Locate the cell with the specified text and output its (x, y) center coordinate. 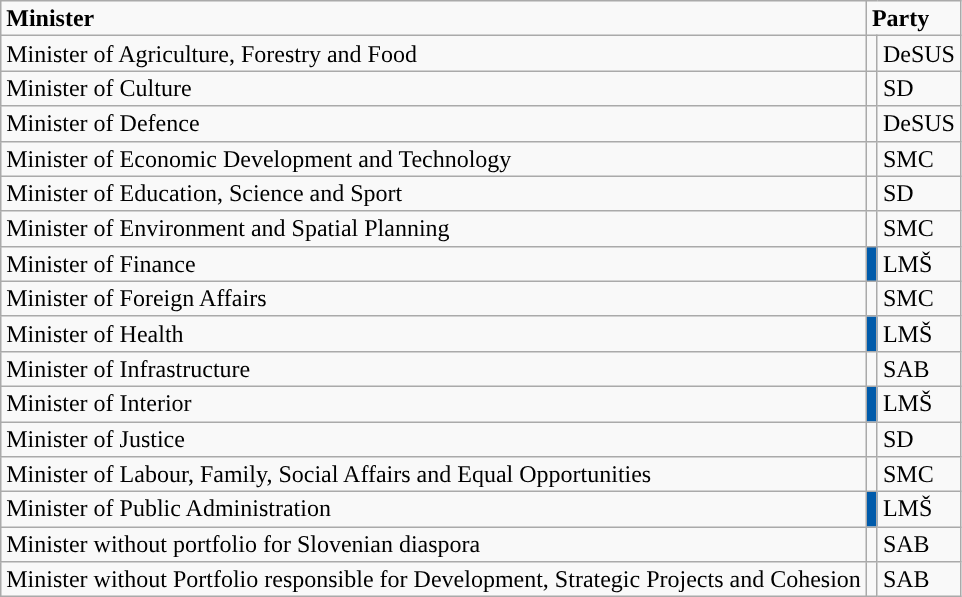
Minister of Education, Science and Sport (434, 194)
Minister of Public Administration (434, 510)
Minister of Defence (434, 124)
Minister of Labour, Family, Social Affairs and Equal Opportunities (434, 474)
Party (913, 18)
Minister of Culture (434, 88)
Minister without portfolio for Slovenian diaspora (434, 544)
Minister of Foreign Affairs (434, 298)
Minister of Infrastructure (434, 368)
Minister of Agriculture, Forestry and Food (434, 54)
Minister of Economic Development and Technology (434, 158)
Minister of Interior (434, 404)
Minister without Portfolio responsible for Development, Strategic Projects and Cohesion (434, 580)
Minister of Finance (434, 264)
Minister of Justice (434, 440)
Minister of Environment and Spatial Planning (434, 228)
Minister of Health (434, 334)
Minister (434, 18)
